Return (X, Y) of the center of cell containing provided text 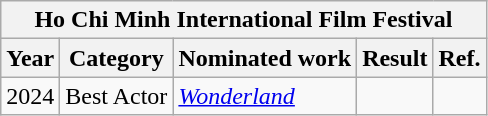
Best Actor (116, 96)
2024 (30, 96)
Ref. (460, 58)
Year (30, 58)
Result (395, 58)
Wonderland (265, 96)
Category (116, 58)
Nominated work (265, 58)
Ho Chi Minh International Film Festival (244, 20)
